Scan for the cell matching the given text and deliver its (x, y) coordinate at center. 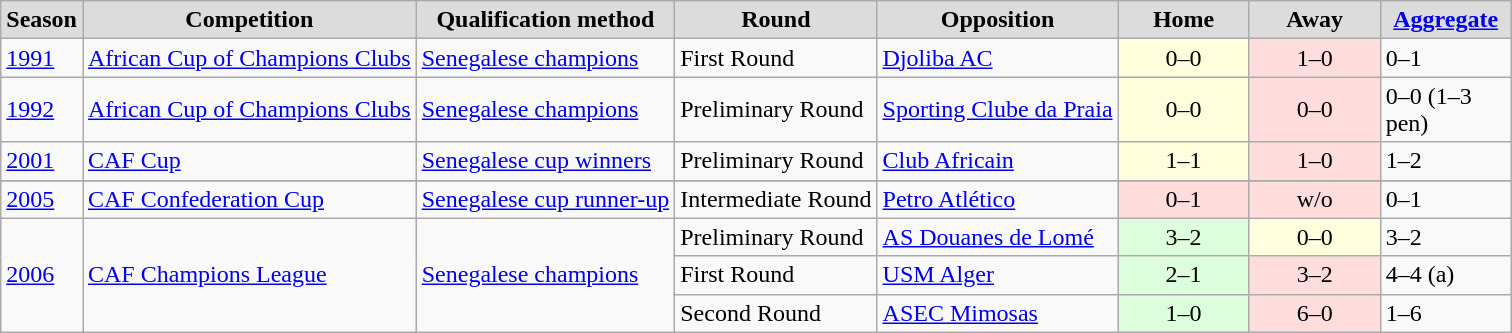
Intermediate Round (776, 199)
Opposition (998, 20)
Second Round (776, 313)
Season (42, 20)
Senegalese cup winners (545, 161)
Aggregate (1446, 20)
1–1 (1184, 161)
Away (1314, 20)
CAF Champions League (249, 275)
Club Africain (998, 161)
w/o (1314, 199)
2005 (42, 199)
Senegalese cup runner-up (545, 199)
2006 (42, 275)
CAF Cup (249, 161)
2–1 (1184, 275)
1–2 (1446, 161)
1–6 (1446, 313)
Home (1184, 20)
1992 (42, 110)
Sporting Clube da Praia (998, 110)
2001 (42, 161)
Djoliba AC (998, 58)
6–0 (1314, 313)
Qualification method (545, 20)
USM Alger (998, 275)
0–0 (1–3 pen) (1446, 110)
4–4 (a) (1446, 275)
Petro Atlético (998, 199)
1991 (42, 58)
ASEC Mimosas (998, 313)
CAF Confederation Cup (249, 199)
AS Douanes de Lomé (998, 237)
Round (776, 20)
Competition (249, 20)
